For the text-containing cell, return its midpoint in (x, y) coordinate format. 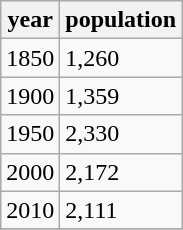
2000 (30, 172)
1900 (30, 96)
population (121, 20)
2010 (30, 210)
2,330 (121, 134)
2,172 (121, 172)
1850 (30, 58)
1,359 (121, 96)
year (30, 20)
1,260 (121, 58)
1950 (30, 134)
2,111 (121, 210)
